Return (X, Y) of the center of cell containing provided text 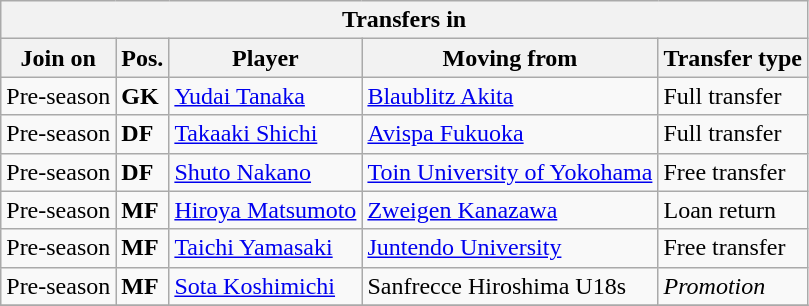
Yudai Tanaka (266, 96)
Hiroya Matsumoto (266, 210)
Moving from (510, 58)
Zweigen Kanazawa (510, 210)
Join on (58, 58)
Player (266, 58)
Transfer type (732, 58)
Toin University of Yokohama (510, 172)
Sanfrecce Hiroshima U18s (510, 286)
Juntendo University (510, 248)
Blaublitz Akita (510, 96)
Promotion (732, 286)
Taichi Yamasaki (266, 248)
Transfers in (404, 20)
Loan return (732, 210)
Takaaki Shichi (266, 134)
GK (142, 96)
Sota Koshimichi (266, 286)
Shuto Nakano (266, 172)
Pos. (142, 58)
Avispa Fukuoka (510, 134)
